Extract the [X, Y] coordinate from the center of the cell holding the provided text.  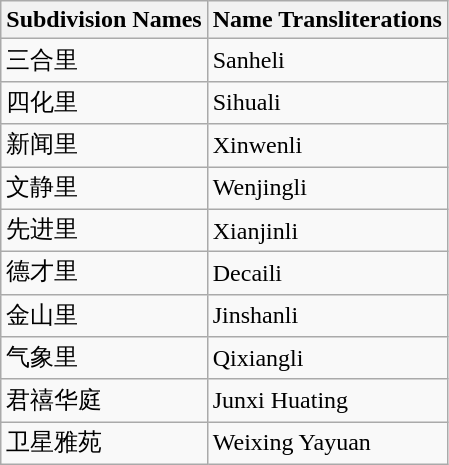
文静里 [104, 188]
三合里 [104, 60]
君禧华庭 [104, 400]
德才里 [104, 274]
Xianjinli [327, 230]
Sihuali [327, 102]
Junxi Huating [327, 400]
四化里 [104, 102]
Xinwenli [327, 146]
Wenjingli [327, 188]
Jinshanli [327, 316]
Name Transliterations [327, 20]
金山里 [104, 316]
先进里 [104, 230]
Weixing Yayuan [327, 444]
Subdivision Names [104, 20]
卫星雅苑 [104, 444]
Qixiangli [327, 358]
Sanheli [327, 60]
气象里 [104, 358]
Decaili [327, 274]
新闻里 [104, 146]
